Pinpoint the cell where the given text exists, returning its (X, Y) midpoint coordinate. 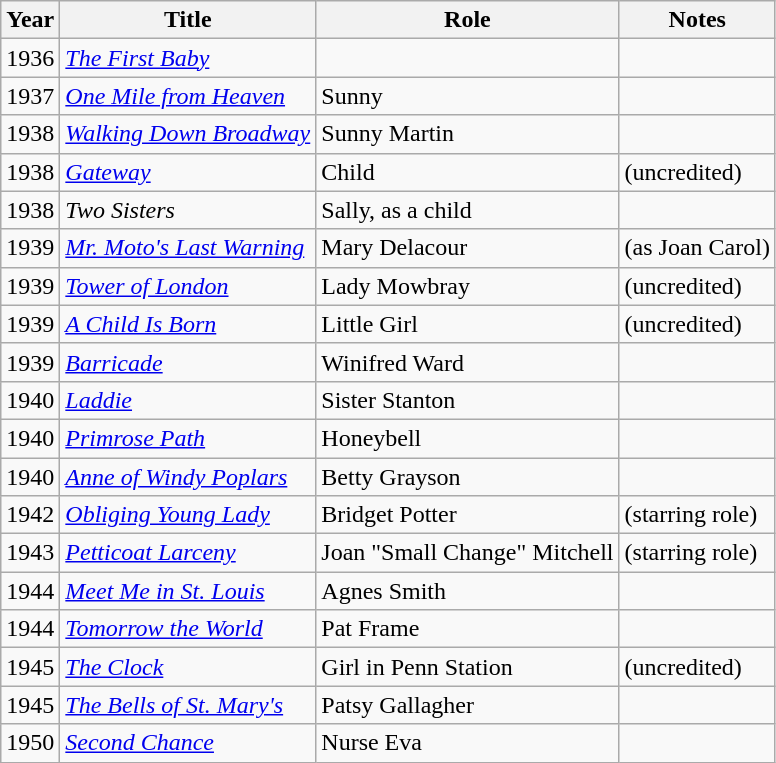
Obliging Young Lady (188, 515)
One Mile from Heaven (188, 96)
Joan "Small Change" Mitchell (468, 553)
Role (468, 20)
Sister Stanton (468, 400)
Two Sisters (188, 210)
Sunny (468, 96)
Tomorrow the World (188, 629)
Anne of Windy Poplars (188, 477)
Primrose Path (188, 438)
Sally, as a child (468, 210)
Lady Mowbray (468, 286)
Honeybell (468, 438)
Winifred Ward (468, 362)
Betty Grayson (468, 477)
(as Joan Carol) (697, 248)
Agnes Smith (468, 591)
1936 (30, 58)
The Bells of St. Mary's (188, 705)
Girl in Penn Station (468, 667)
Tower of London (188, 286)
Meet Me in St. Louis (188, 591)
The First Baby (188, 58)
Bridget Potter (468, 515)
Second Chance (188, 743)
The Clock (188, 667)
1937 (30, 96)
Walking Down Broadway (188, 134)
Child (468, 172)
Little Girl (468, 324)
Barricade (188, 362)
Title (188, 20)
Nurse Eva (468, 743)
Mr. Moto's Last Warning (188, 248)
Gateway (188, 172)
Notes (697, 20)
Year (30, 20)
1943 (30, 553)
Mary Delacour (468, 248)
1942 (30, 515)
Patsy Gallagher (468, 705)
Laddie (188, 400)
Pat Frame (468, 629)
Sunny Martin (468, 134)
A Child Is Born (188, 324)
Petticoat Larceny (188, 553)
1950 (30, 743)
